Identify which cell holds the provided text, then report its [X, Y] central coordinate. 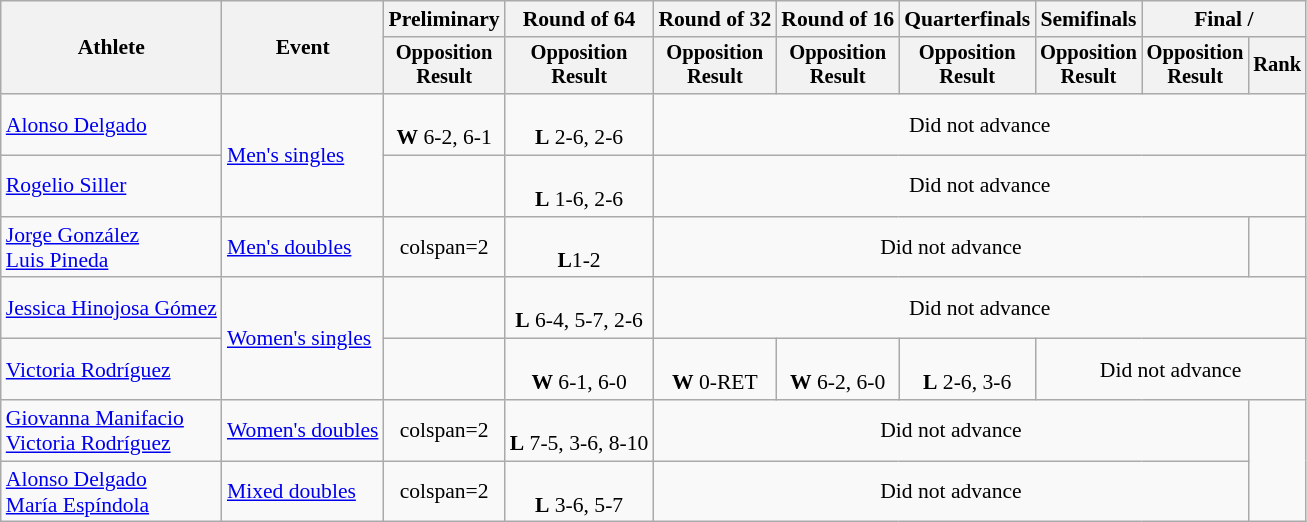
Men's doubles [303, 248]
Semifinals [1088, 19]
Mixed doubles [303, 492]
Round of 16 [838, 19]
Preliminary [444, 19]
Giovanna ManifacioVictoria Rodríguez [112, 430]
L1-2 [580, 248]
Athlete [112, 48]
Alonso DelgadoMaría Espíndola [112, 492]
Round of 32 [714, 19]
Women's doubles [303, 430]
Rogelio Siller [112, 186]
Rank [1277, 66]
L 7-5, 3-6, 8-10 [580, 430]
L 2-6, 3-6 [967, 370]
Alonso Delgado [112, 124]
W 6-2, 6-0 [838, 370]
Men's singles [303, 155]
Final / [1224, 19]
Quarterfinals [967, 19]
Jessica Hinojosa Gómez [112, 308]
L 3-6, 5-7 [580, 492]
Victoria Rodríguez [112, 370]
L 2-6, 2-6 [580, 124]
Event [303, 48]
L 6-4, 5-7, 2-6 [580, 308]
Round of 64 [580, 19]
L 1-6, 2-6 [580, 186]
W 6-1, 6-0 [580, 370]
W 6-2, 6-1 [444, 124]
Jorge GonzálezLuis Pineda [112, 248]
Women's singles [303, 339]
W 0-RET [714, 370]
